Output the [X, Y] coordinate of the center of the cell containing the given text.  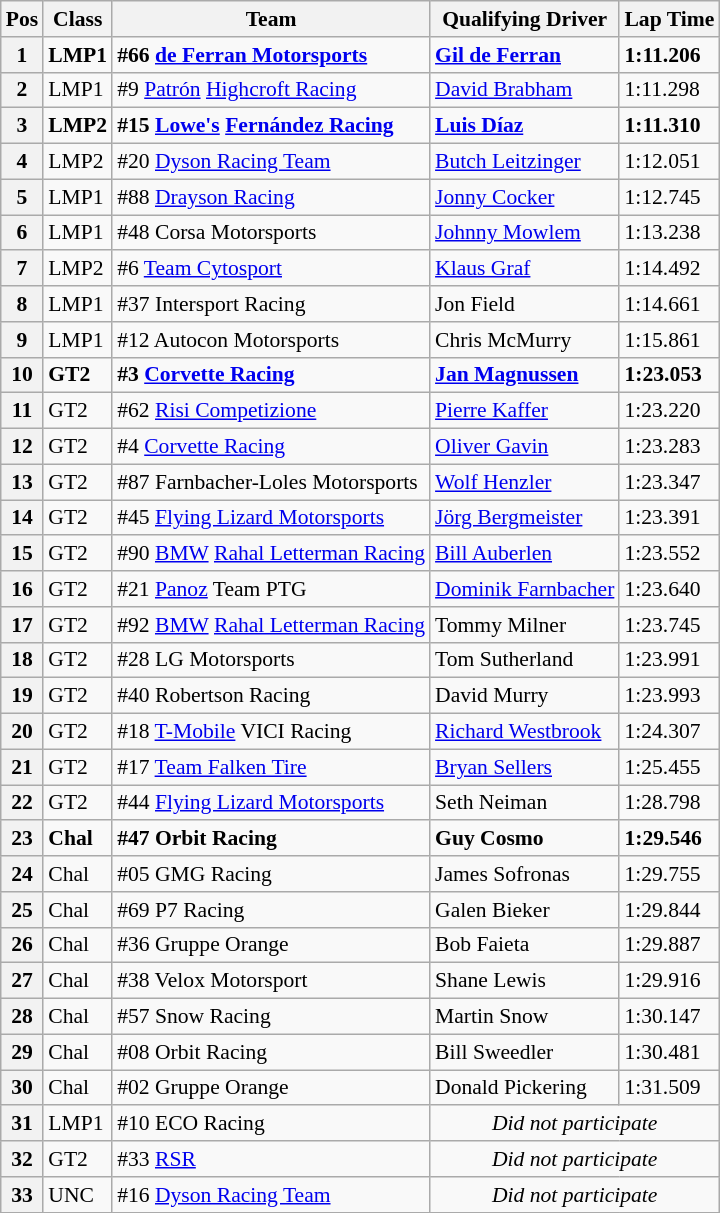
#21 Panoz Team PTG [271, 589]
23 [22, 839]
15 [22, 554]
#57 Snow Racing [271, 1017]
Class [78, 19]
11 [22, 411]
28 [22, 1017]
#47 Orbit Racing [271, 839]
27 [22, 981]
Jan Magnussen [524, 375]
14 [22, 518]
Lap Time [669, 19]
1:23.053 [669, 375]
1:15.861 [669, 340]
25 [22, 910]
David Brabham [524, 90]
32 [22, 1159]
Pos [22, 19]
1:13.238 [669, 233]
#38 Velox Motorsport [271, 981]
10 [22, 375]
Jon Field [524, 304]
1:29.916 [669, 981]
#17 Team Falken Tire [271, 767]
Bryan Sellers [524, 767]
22 [22, 803]
Shane Lewis [524, 981]
#90 BMW Rahal Letterman Racing [271, 554]
Oliver Gavin [524, 447]
31 [22, 1124]
19 [22, 696]
1:29.887 [669, 945]
Luis Díaz [524, 126]
3 [22, 126]
1:23.552 [669, 554]
1:23.991 [669, 660]
#92 BMW Rahal Letterman Racing [271, 625]
#37 Intersport Racing [271, 304]
#20 Dyson Racing Team [271, 162]
Tommy Milner [524, 625]
#15 Lowe's Fernández Racing [271, 126]
Guy Cosmo [524, 839]
#6 Team Cytosport [271, 269]
21 [22, 767]
16 [22, 589]
#10 ECO Racing [271, 1124]
#33 RSR [271, 1159]
17 [22, 625]
David Murry [524, 696]
Klaus Graf [524, 269]
#12 Autocon Motorsports [271, 340]
1:30.147 [669, 1017]
Pierre Kaffer [524, 411]
1:24.307 [669, 732]
1:31.509 [669, 1088]
Tom Sutherland [524, 660]
Wolf Henzler [524, 482]
1:12.051 [669, 162]
12 [22, 447]
18 [22, 660]
UNC [78, 1195]
Bill Auberlen [524, 554]
1:30.481 [669, 1052]
26 [22, 945]
#87 Farnbacher-Loles Motorsports [271, 482]
#48 Corsa Motorsports [271, 233]
1:23.745 [669, 625]
Jonny Cocker [524, 197]
9 [22, 340]
#88 Drayson Racing [271, 197]
Richard Westbrook [524, 732]
13 [22, 482]
30 [22, 1088]
Bill Sweedler [524, 1052]
#62 Risi Competizione [271, 411]
#18 T-Mobile VICI Racing [271, 732]
1:12.745 [669, 197]
20 [22, 732]
Johnny Mowlem [524, 233]
1:23.640 [669, 589]
Jörg Bergmeister [524, 518]
1:25.455 [669, 767]
Martin Snow [524, 1017]
1:29.546 [669, 839]
Donald Pickering [524, 1088]
1:28.798 [669, 803]
#45 Flying Lizard Motorsports [271, 518]
#66 de Ferran Motorsports [271, 55]
1:23.993 [669, 696]
#02 Gruppe Orange [271, 1088]
29 [22, 1052]
1:11.206 [669, 55]
#36 Gruppe Orange [271, 945]
1:11.298 [669, 90]
#16 Dyson Racing Team [271, 1195]
1:23.283 [669, 447]
7 [22, 269]
Gil de Ferran [524, 55]
1:11.310 [669, 126]
Dominik Farnbacher [524, 589]
Team [271, 19]
#4 Corvette Racing [271, 447]
8 [22, 304]
#3 Corvette Racing [271, 375]
Chris McMurry [524, 340]
Bob Faieta [524, 945]
Galen Bieker [524, 910]
1:14.661 [669, 304]
33 [22, 1195]
Butch Leitzinger [524, 162]
1 [22, 55]
1:23.391 [669, 518]
#69 P7 Racing [271, 910]
Qualifying Driver [524, 19]
Seth Neiman [524, 803]
#08 Orbit Racing [271, 1052]
2 [22, 90]
4 [22, 162]
1:29.755 [669, 874]
1:23.220 [669, 411]
#40 Robertson Racing [271, 696]
#28 LG Motorsports [271, 660]
6 [22, 233]
James Sofronas [524, 874]
1:23.347 [669, 482]
#9 Patrón Highcroft Racing [271, 90]
24 [22, 874]
1:29.844 [669, 910]
#44 Flying Lizard Motorsports [271, 803]
#05 GMG Racing [271, 874]
1:14.492 [669, 269]
5 [22, 197]
